Output the (X, Y) coordinate of the center of the cell containing the given text.  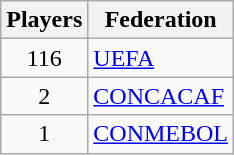
UEFA (161, 58)
CONCACAF (161, 96)
CONMEBOL (161, 134)
Federation (161, 20)
Players (44, 20)
1 (44, 134)
2 (44, 96)
116 (44, 58)
